Scan for the cell matching the given text and deliver its (X, Y) coordinate at center. 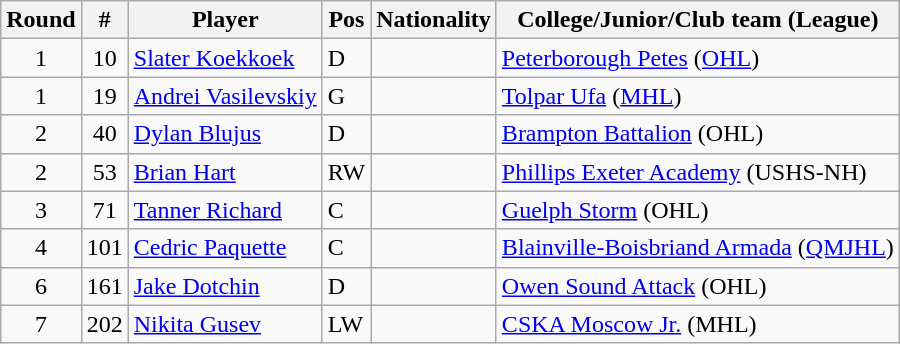
3 (41, 210)
6 (41, 286)
G (346, 96)
Pos (346, 20)
Cedric Paquette (225, 248)
Guelph Storm (OHL) (698, 210)
Tolpar Ufa (MHL) (698, 96)
Andrei Vasilevskiy (225, 96)
202 (104, 324)
Peterborough Petes (OHL) (698, 58)
19 (104, 96)
Dylan Blujus (225, 134)
Slater Koekkoek (225, 58)
40 (104, 134)
Owen Sound Attack (OHL) (698, 286)
CSKA Moscow Jr. (MHL) (698, 324)
RW (346, 172)
71 (104, 210)
Round (41, 20)
Nikita Gusev (225, 324)
7 (41, 324)
# (104, 20)
Jake Dotchin (225, 286)
Player (225, 20)
Brian Hart (225, 172)
53 (104, 172)
Nationality (434, 20)
Brampton Battalion (OHL) (698, 134)
College/Junior/Club team (League) (698, 20)
4 (41, 248)
Phillips Exeter Academy (USHS-NH) (698, 172)
Blainville-Boisbriand Armada (QMJHL) (698, 248)
161 (104, 286)
Tanner Richard (225, 210)
LW (346, 324)
10 (104, 58)
101 (104, 248)
